Return [x, y] of the center of cell containing provided text 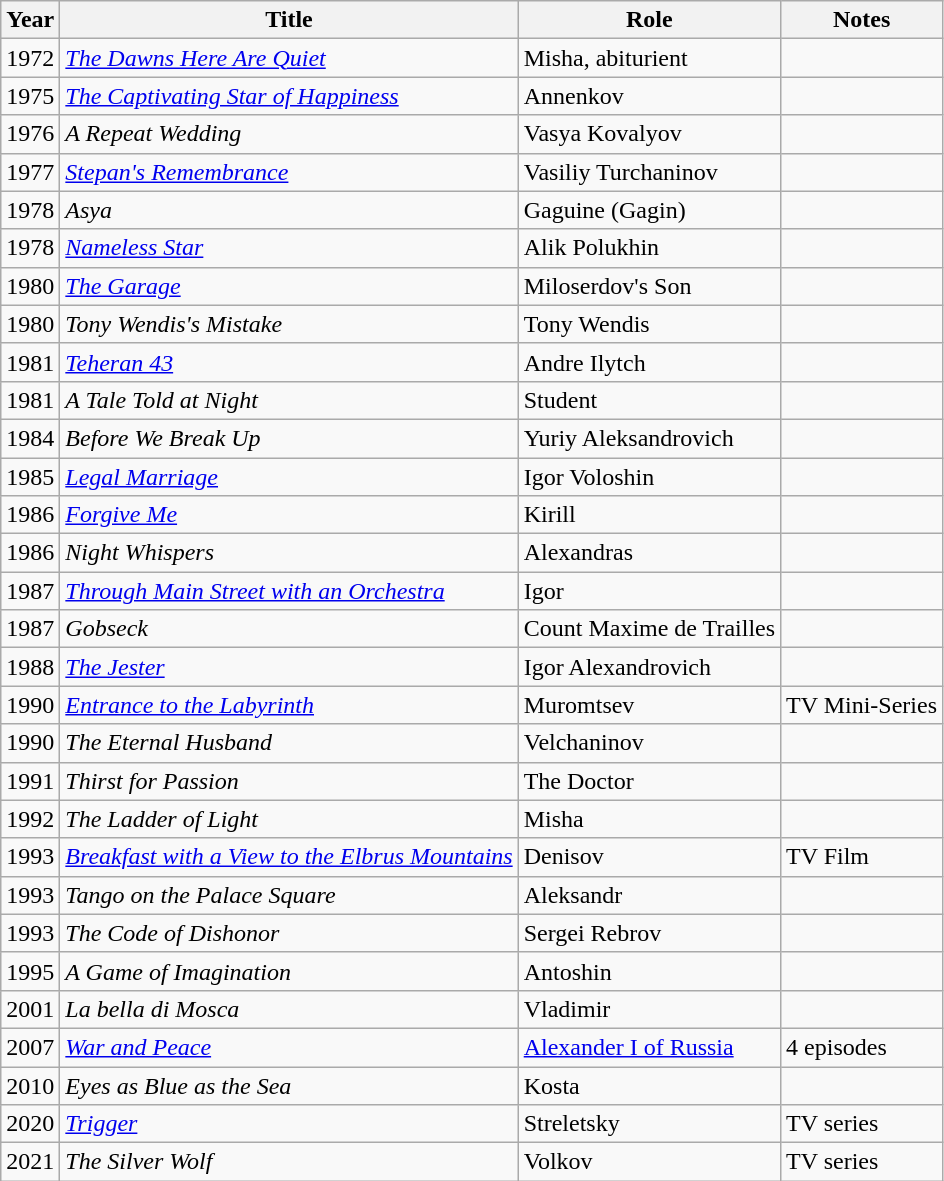
A Game of Imagination [289, 971]
Vladimir [649, 1009]
1972 [30, 58]
1988 [30, 667]
Thirst for Рassion [289, 781]
Tony Wendis [649, 324]
Andre Ilytch [649, 362]
2020 [30, 1124]
Streletsky [649, 1124]
Title [289, 20]
2021 [30, 1162]
La bella di Mosca [289, 1009]
Denisov [649, 857]
Yuriy Aleksandrovich [649, 438]
Trigger [289, 1124]
Igor Alexandrovich [649, 667]
Breakfast with a View to the Elbrus Mountains [289, 857]
Night Whispers [289, 553]
Muromtsev [649, 705]
2001 [30, 1009]
Stepan's Remembrance [289, 172]
Vasya Kovalyov [649, 134]
Legal Marriage [289, 477]
Year [30, 20]
The Captivating Star of Happiness [289, 96]
Misha, abiturient [649, 58]
TV Mini-Series [862, 705]
Tango on the Palace Square [289, 895]
Igor [649, 591]
Igor Voloshin [649, 477]
Gaguine (Gagin) [649, 210]
Tony Wendis's Mistake [289, 324]
2010 [30, 1085]
Antoshin [649, 971]
Aleksandr [649, 895]
Miloserdov's Son [649, 286]
Misha [649, 819]
TV Film [862, 857]
Alexander I of Russia [649, 1047]
1985 [30, 477]
2007 [30, 1047]
War and Peace [289, 1047]
The Garage [289, 286]
1992 [30, 819]
Before We Break Up [289, 438]
Vasiliy Turchaninov [649, 172]
Alexandras [649, 553]
The Code of Dishonor [289, 933]
Count Maxime de Trailles [649, 629]
Through Main Street with an Orchestra [289, 591]
The Jester [289, 667]
Asya [289, 210]
Notes [862, 20]
The Eternal Husband [289, 743]
Kosta [649, 1085]
1984 [30, 438]
A Tale Told at Night [289, 400]
The Doctor [649, 781]
Annenkov [649, 96]
The Silver Wolf [289, 1162]
1995 [30, 971]
The Ladder of Light [289, 819]
1977 [30, 172]
Volkov [649, 1162]
Gobseck [289, 629]
Eyes as Blue as the Sea [289, 1085]
Teheran 43 [289, 362]
Alik Polukhin [649, 248]
1975 [30, 96]
Kirill [649, 515]
Sergei Rebrov [649, 933]
Entrance to the Labyrinth [289, 705]
4 episodes [862, 1047]
1991 [30, 781]
Student [649, 400]
The Dawns Here Are Quiet [289, 58]
Nameless Star [289, 248]
1976 [30, 134]
Velchaninov [649, 743]
A Repeat Wedding [289, 134]
Role [649, 20]
Forgive Me [289, 515]
